Detect which cell encompasses the target text, then output its [X, Y] center coordinate. 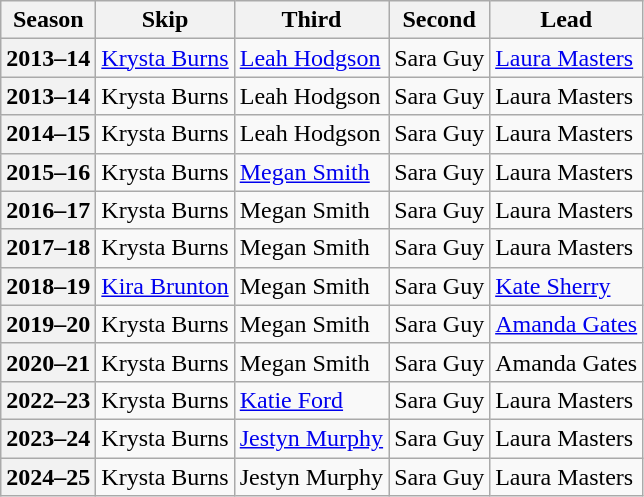
Lead [566, 20]
2024–25 [48, 477]
Kate Sherry [566, 286]
2018–19 [48, 286]
Katie Ford [311, 400]
2022–23 [48, 400]
Skip [165, 20]
2017–18 [48, 248]
Kira Brunton [165, 286]
2020–21 [48, 362]
Season [48, 20]
2015–16 [48, 172]
2016–17 [48, 210]
2023–24 [48, 438]
Third [311, 20]
2014–15 [48, 134]
2019–20 [48, 324]
Second [440, 20]
